Locate the cell with the specified text and output its (x, y) center coordinate. 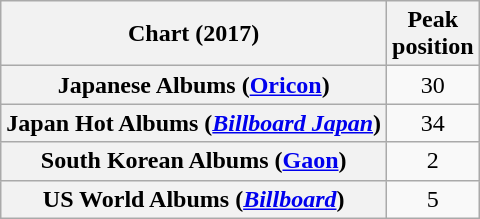
US World Albums (Billboard) (194, 199)
Chart (2017) (194, 34)
5 (433, 199)
2 (433, 161)
Japan Hot Albums (Billboard Japan) (194, 123)
30 (433, 85)
34 (433, 123)
South Korean Albums (Gaon) (194, 161)
Japanese Albums (Oricon) (194, 85)
Peakposition (433, 34)
